Determine the [x, y] coordinate at the center of the cell enclosing the given text.  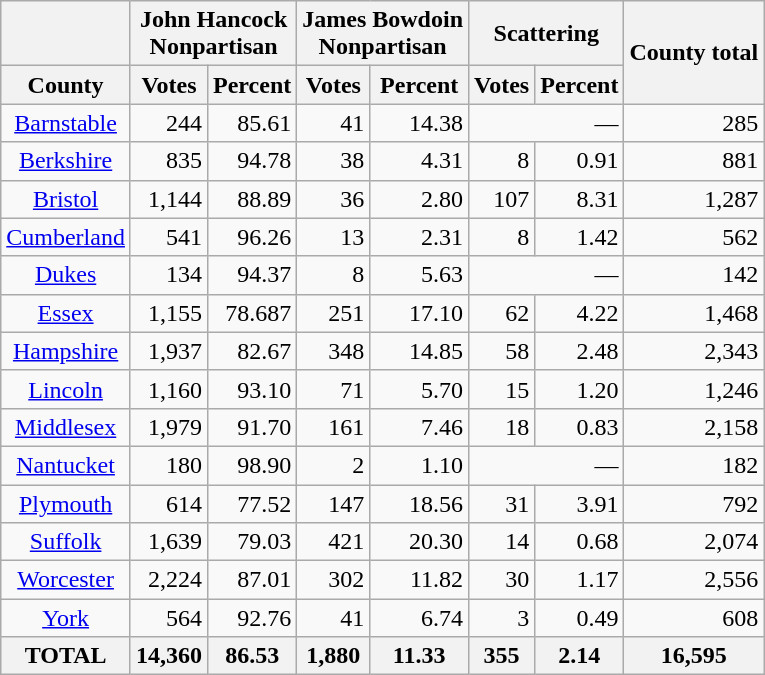
1,287 [694, 199]
5.63 [420, 275]
7.46 [420, 427]
91.70 [252, 427]
88.89 [252, 199]
96.26 [252, 237]
11.82 [420, 580]
82.67 [252, 351]
71 [334, 389]
1,246 [694, 389]
1.10 [420, 465]
8.31 [580, 199]
2,074 [694, 542]
1.20 [580, 389]
94.37 [252, 275]
79.03 [252, 542]
0.91 [580, 161]
James BowdoinNonpartisan [383, 34]
County [66, 85]
421 [334, 542]
Dukes [66, 275]
98.90 [252, 465]
2.31 [420, 237]
348 [334, 351]
1,155 [168, 313]
14.85 [420, 351]
182 [694, 465]
77.52 [252, 503]
County total [694, 52]
Suffolk [66, 542]
85.61 [252, 123]
2,343 [694, 351]
1.42 [580, 237]
0.83 [580, 427]
86.53 [252, 656]
0.49 [580, 618]
142 [694, 275]
78.687 [252, 313]
355 [502, 656]
TOTAL [66, 656]
Berkshire [66, 161]
2 [334, 465]
251 [334, 313]
94.78 [252, 161]
180 [168, 465]
Plymouth [66, 503]
0.68 [580, 542]
Essex [66, 313]
14.38 [420, 123]
11.33 [420, 656]
614 [168, 503]
58 [502, 351]
1,880 [334, 656]
1,160 [168, 389]
244 [168, 123]
792 [694, 503]
Hampshire [66, 351]
93.10 [252, 389]
Lincoln [66, 389]
York [66, 618]
36 [334, 199]
541 [168, 237]
Bristol [66, 199]
4.31 [420, 161]
562 [694, 237]
Worcester [66, 580]
881 [694, 161]
285 [694, 123]
18.56 [420, 503]
3.91 [580, 503]
161 [334, 427]
17.10 [420, 313]
2,224 [168, 580]
14 [502, 542]
13 [334, 237]
92.76 [252, 618]
3 [502, 618]
147 [334, 503]
Barnstable [66, 123]
2.14 [580, 656]
16,595 [694, 656]
608 [694, 618]
1,639 [168, 542]
1.17 [580, 580]
1,468 [694, 313]
6.74 [420, 618]
20.30 [420, 542]
1,979 [168, 427]
Scattering [546, 34]
Nantucket [66, 465]
835 [168, 161]
31 [502, 503]
62 [502, 313]
5.70 [420, 389]
2,158 [694, 427]
14,360 [168, 656]
15 [502, 389]
4.22 [580, 313]
2.80 [420, 199]
18 [502, 427]
134 [168, 275]
Cumberland [66, 237]
1,144 [168, 199]
1,937 [168, 351]
564 [168, 618]
30 [502, 580]
87.01 [252, 580]
2,556 [694, 580]
38 [334, 161]
John HancockNonpartisan [213, 34]
Middlesex [66, 427]
302 [334, 580]
2.48 [580, 351]
107 [502, 199]
